Capture the cell that displays the provided text and extract its [x, y] central coordinate. 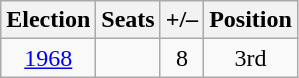
3rd [251, 58]
+/– [182, 20]
1968 [48, 58]
Election [48, 20]
8 [182, 58]
Position [251, 20]
Seats [128, 20]
